Pinpoint the cell where the given text exists, returning its [x, y] midpoint coordinate. 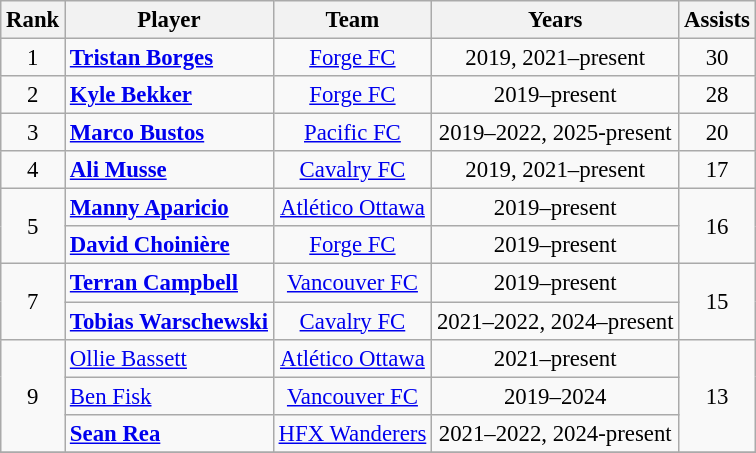
2021–2022, 2024–present [556, 321]
2021–present [556, 358]
20 [717, 133]
7 [33, 302]
5 [33, 226]
HFX Wanderers [352, 433]
Player [170, 20]
2019–2022, 2025-present [556, 133]
Pacific FC [352, 133]
9 [33, 396]
David Choinière [170, 245]
Kyle Bekker [170, 95]
Ali Musse [170, 170]
2 [33, 95]
Tobias Warschewski [170, 321]
28 [717, 95]
Ollie Bassett [170, 358]
1 [33, 58]
Terran Campbell [170, 283]
3 [33, 133]
15 [717, 302]
Tristan Borges [170, 58]
Years [556, 20]
2019–2024 [556, 396]
Ben Fisk [170, 396]
Team [352, 20]
Manny Aparicio [170, 208]
16 [717, 226]
13 [717, 396]
17 [717, 170]
30 [717, 58]
Rank [33, 20]
4 [33, 170]
2021–2022, 2024-present [556, 433]
Assists [717, 20]
Marco Bustos [170, 133]
Sean Rea [170, 433]
